Detect which cell encompasses the target text, then output its (X, Y) center coordinate. 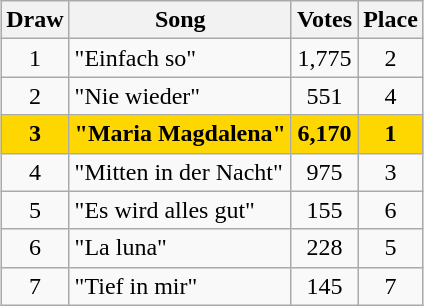
155 (324, 210)
Song (180, 20)
"Nie wieder" (180, 96)
"Tief in mir" (180, 286)
975 (324, 172)
1,775 (324, 58)
551 (324, 96)
"Einfach so" (180, 58)
Place (391, 20)
"La luna" (180, 248)
"Maria Magdalena" (180, 134)
6,170 (324, 134)
Votes (324, 20)
"Mitten in der Nacht" (180, 172)
"Es wird alles gut" (180, 210)
Draw (35, 20)
145 (324, 286)
228 (324, 248)
